Scan for the cell matching the given text and deliver its (X, Y) coordinate at center. 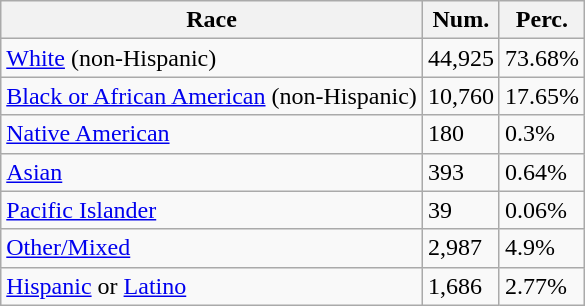
Native American (212, 134)
2,987 (460, 248)
0.64% (542, 172)
73.68% (542, 58)
180 (460, 134)
10,760 (460, 96)
Other/Mixed (212, 248)
4.9% (542, 248)
Race (212, 20)
Asian (212, 172)
1,686 (460, 286)
White (non-Hispanic) (212, 58)
Num. (460, 20)
0.3% (542, 134)
2.77% (542, 286)
393 (460, 172)
Black or African American (non-Hispanic) (212, 96)
44,925 (460, 58)
Hispanic or Latino (212, 286)
17.65% (542, 96)
Perc. (542, 20)
39 (460, 210)
0.06% (542, 210)
Pacific Islander (212, 210)
